Scan for the cell matching the given text and deliver its [x, y] coordinate at center. 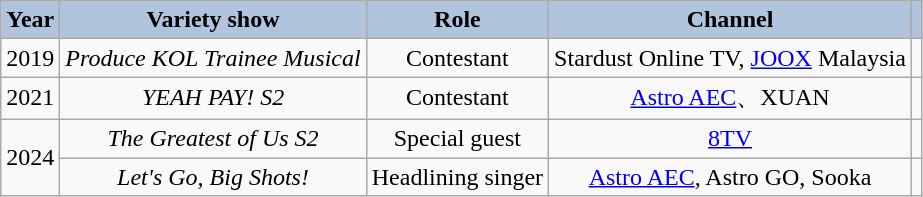
The Greatest of Us S2 [213, 138]
YEAH PAY! S2 [213, 98]
2019 [30, 58]
Stardust Online TV, JOOX Malaysia [730, 58]
Headlining singer [457, 177]
Variety show [213, 20]
2021 [30, 98]
Special guest [457, 138]
Channel [730, 20]
8TV [730, 138]
Let's Go, Big Shots! [213, 177]
Year [30, 20]
Astro AEC, Astro GO, Sooka [730, 177]
2024 [30, 157]
Astro AEC、XUAN [730, 98]
Role [457, 20]
Produce KOL Trainee Musical [213, 58]
